Locate the cell with the specified text and output its (X, Y) center coordinate. 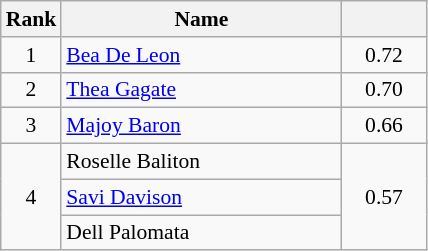
Dell Palomata (201, 233)
0.70 (384, 90)
3 (32, 126)
Rank (32, 19)
0.66 (384, 126)
0.57 (384, 198)
Name (201, 19)
Bea De Leon (201, 55)
4 (32, 198)
Thea Gagate (201, 90)
Roselle Baliton (201, 162)
2 (32, 90)
0.72 (384, 55)
Majoy Baron (201, 126)
Savi Davison (201, 197)
1 (32, 55)
